Return [X, Y] of the center of cell containing provided text 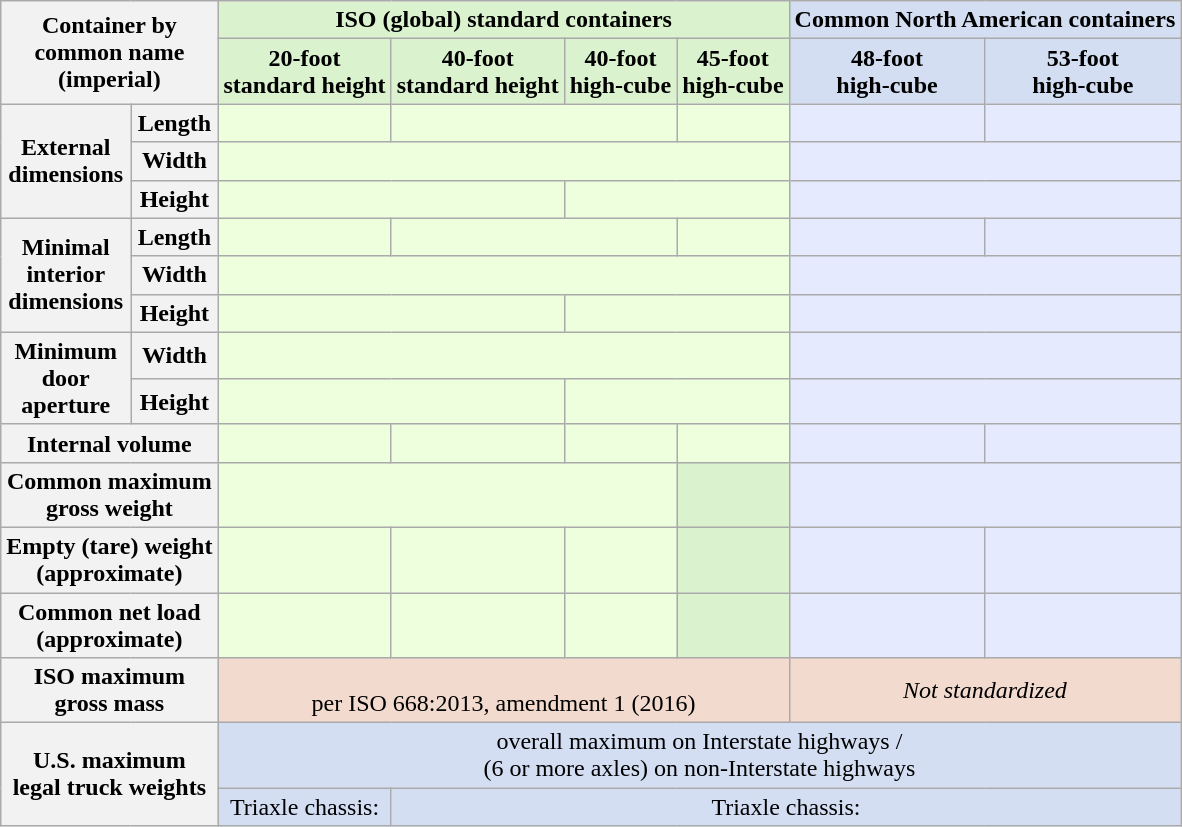
45-foot high-cube [733, 72]
40-foot high-cube [620, 72]
Minimum door aperture [66, 378]
48-foot high-cube [887, 72]
Internal volume [110, 443]
Not standardized [985, 690]
20-foot standard height [304, 72]
per ISO 668:2013, amendment 1 (2016) [504, 690]
External dimensions [66, 161]
Common North American containers [985, 20]
overall maximum on Interstate highways / (6 or more axles) on non-Interstate highways [700, 756]
40-foot standard height [478, 72]
Common maximum gross weight [110, 494]
ISO (global) standard containers [504, 20]
ISO maximum gross mass [110, 690]
Container by common name (imperial) [110, 52]
U.S. maximum legal truck weights [110, 774]
Common net load (approximate) [110, 624]
Empty (tare) weight (approximate) [110, 560]
Minimal interior dimensions [66, 275]
53-foot high-cube [1083, 72]
